Determine the (x, y) coordinate at the center of the cell enclosing the given text.  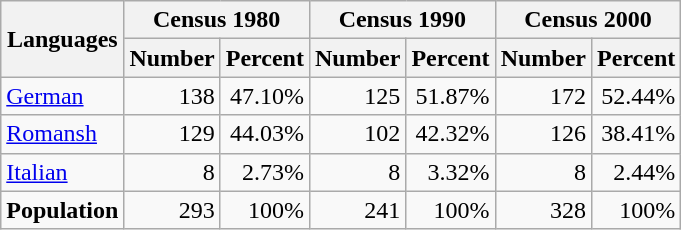
Romansh (62, 134)
42.32% (450, 134)
129 (172, 134)
Census 1990 (402, 20)
Languages (62, 39)
2.44% (636, 172)
2.73% (264, 172)
Population (62, 210)
241 (357, 210)
172 (543, 96)
38.41% (636, 134)
Census 1980 (217, 20)
Census 2000 (588, 20)
102 (357, 134)
126 (543, 134)
293 (172, 210)
Italian (62, 172)
German (62, 96)
52.44% (636, 96)
3.32% (450, 172)
125 (357, 96)
138 (172, 96)
328 (543, 210)
51.87% (450, 96)
44.03% (264, 134)
47.10% (264, 96)
